Extract the [X, Y] coordinate from the center of the cell holding the provided text.  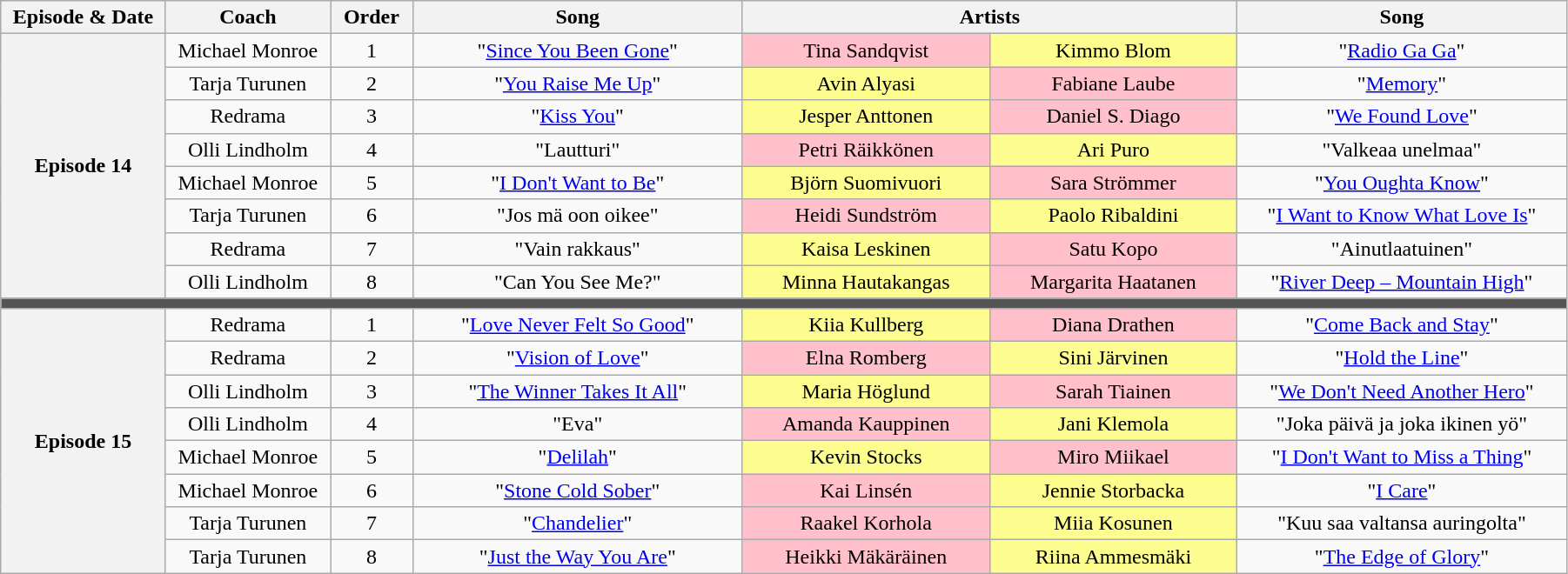
Heikki Mäkäräinen [866, 557]
"Eva" [578, 424]
"Since You Been Gone" [578, 50]
"Stone Cold Sober" [578, 491]
"Radio Ga Ga" [1401, 50]
"Love Never Felt So Good" [578, 324]
"Delilah" [578, 457]
Daniel S. Diago [1113, 117]
"Joka päivä ja joka ikinen yö" [1401, 424]
Björn Suomivuori [866, 183]
"I Want to Know What Love Is" [1401, 216]
Order [372, 17]
Maria Höglund [866, 390]
Kaisa Leskinen [866, 249]
"Jos mä oon oikee" [578, 216]
"I Don't Want to Be" [578, 183]
"The Edge of Glory" [1401, 557]
Sarah Tiainen [1113, 390]
Sini Järvinen [1113, 357]
Jesper Anttonen [866, 117]
Kiia Kullberg [866, 324]
Miro Miikael [1113, 457]
"Chandelier" [578, 524]
Minna Hautakangas [866, 282]
"I Care" [1401, 491]
Heidi Sundström [866, 216]
Diana Drathen [1113, 324]
Episode 14 [84, 166]
"Lautturi" [578, 150]
"Can You See Me?" [578, 282]
"We Don't Need Another Hero" [1401, 390]
"Vain rakkaus" [578, 249]
Kai Linsén [866, 491]
Episode & Date [84, 17]
"Come Back and Stay" [1401, 324]
"We Found Love" [1401, 117]
Amanda Kauppinen [866, 424]
Jani Klemola [1113, 424]
Coach [247, 17]
Tina Sandqvist [866, 50]
Episode 15 [84, 440]
"You Oughta Know" [1401, 183]
Jennie Storbacka [1113, 491]
"Kiss You" [578, 117]
"Valkeaa unelmaa" [1401, 150]
"The Winner Takes It All" [578, 390]
"Memory" [1401, 83]
"River Deep – Mountain High" [1401, 282]
Kevin Stocks [866, 457]
Kimmo Blom [1113, 50]
Elna Romberg [866, 357]
Miia Kosunen [1113, 524]
Raakel Korhola [866, 524]
Avin Alyasi [866, 83]
Satu Kopo [1113, 249]
"Ainutlaatuinen" [1401, 249]
"Just the Way You Are" [578, 557]
"Vision of Love" [578, 357]
"I Don't Want to Miss a Thing" [1401, 457]
Margarita Haatanen [1113, 282]
Paolo Ribaldini [1113, 216]
Artists [989, 17]
Petri Räikkönen [866, 150]
Fabiane Laube [1113, 83]
"Kuu saa valtansa auringolta" [1401, 524]
Ari Puro [1113, 150]
Sara Strömmer [1113, 183]
"Hold the Line" [1401, 357]
Riina Ammesmäki [1113, 557]
"You Raise Me Up" [578, 83]
